Detect which cell encompasses the target text, then output its (X, Y) center coordinate. 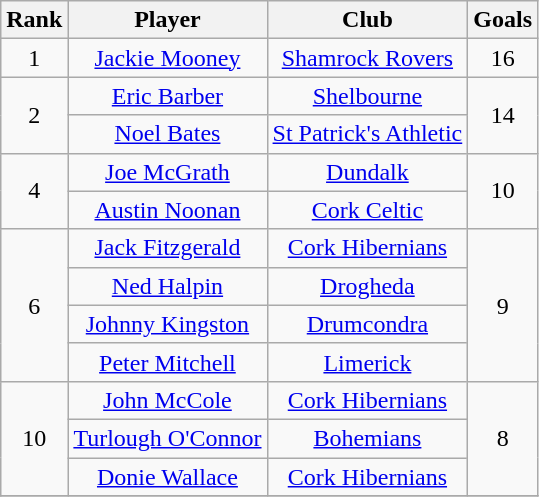
Eric Barber (168, 96)
Dundalk (368, 172)
Noel Bates (168, 134)
Johnny Kingston (168, 324)
Ned Halpin (168, 286)
Club (368, 20)
St Patrick's Athletic (368, 134)
Jackie Mooney (168, 58)
Shelbourne (368, 96)
Rank (34, 20)
Shamrock Rovers (368, 58)
8 (503, 438)
John McCole (168, 400)
Turlough O'Connor (168, 438)
Player (168, 20)
14 (503, 115)
16 (503, 58)
9 (503, 305)
Donie Wallace (168, 477)
Joe McGrath (168, 172)
1 (34, 58)
Drogheda (368, 286)
Goals (503, 20)
6 (34, 305)
Austin Noonan (168, 210)
Peter Mitchell (168, 362)
4 (34, 191)
2 (34, 115)
Bohemians (368, 438)
Drumcondra (368, 324)
Jack Fitzgerald (168, 248)
Limerick (368, 362)
Cork Celtic (368, 210)
